Capture the cell that displays the provided text and extract its [X, Y] central coordinate. 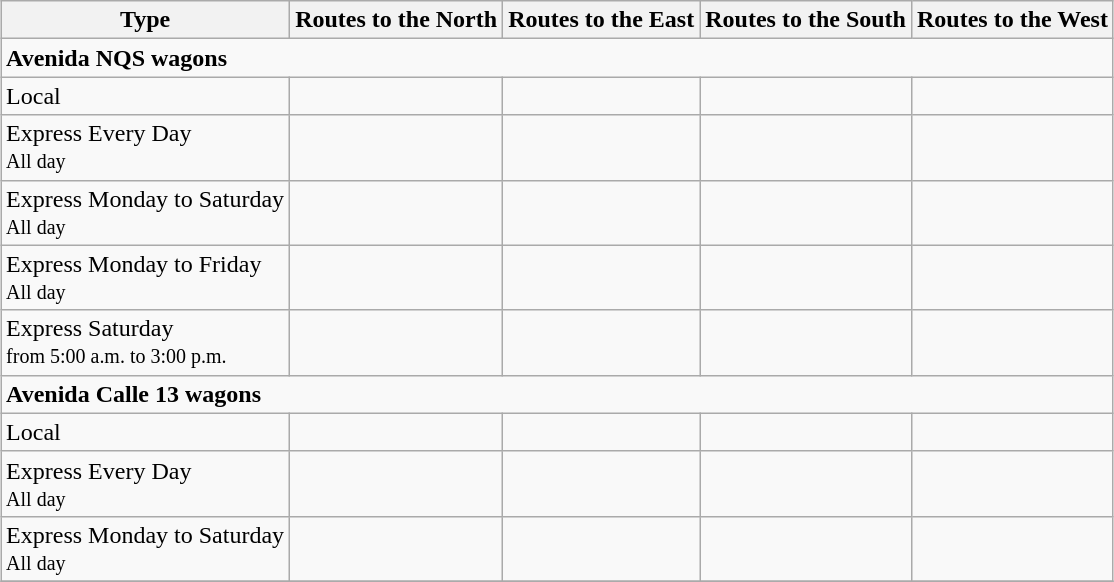
Avenida Calle 13 wagons [558, 394]
Type [146, 20]
Express Monday to Friday All day [146, 278]
Routes to the South [806, 20]
Routes to the North [396, 20]
Express Saturday from 5:00 a.m. to 3:00 p.m. [146, 342]
Routes to the East [602, 20]
Routes to the West [1012, 20]
Avenida NQS wagons [558, 58]
